Identify which cell holds the provided text, then report its [X, Y] central coordinate. 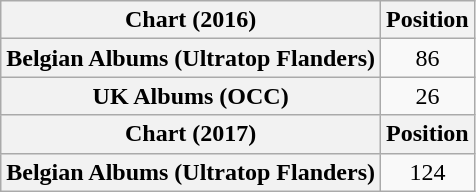
26 [428, 96]
124 [428, 172]
UK Albums (OCC) [191, 96]
86 [428, 58]
Chart (2016) [191, 20]
Chart (2017) [191, 134]
